Output the [X, Y] coordinate of the center of the cell containing the given text.  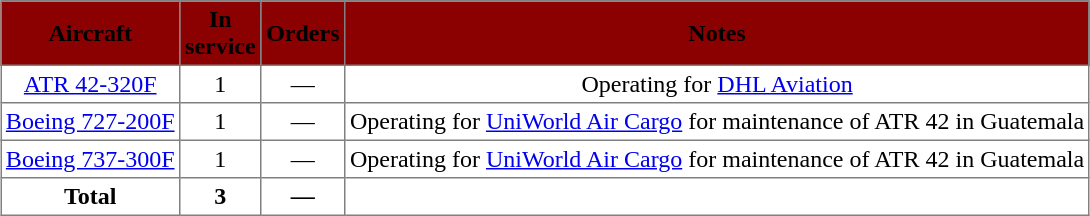
In service [220, 33]
Boeing 727-200F [90, 122]
ATR 42-320F [90, 84]
3 [220, 197]
Operating for DHL Aviation [718, 84]
Notes [718, 33]
Boeing 737-300F [90, 159]
Total [90, 197]
Aircraft [90, 33]
Orders [303, 33]
